Return the [x, y] coordinate for the center point of the cell that contains the specified text.  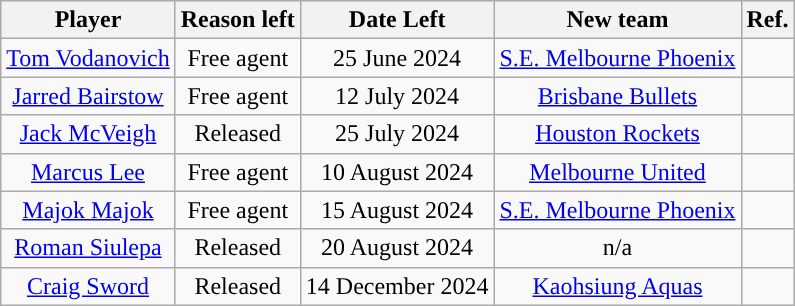
25 July 2024 [397, 134]
Brisbane Bullets [618, 96]
Marcus Lee [88, 172]
Reason left [238, 20]
Tom Vodanovich [88, 58]
Kaohsiung Aquas [618, 286]
12 July 2024 [397, 96]
Jack McVeigh [88, 134]
Player [88, 20]
Jarred Bairstow [88, 96]
New team [618, 20]
Roman Siulepa [88, 248]
25 June 2024 [397, 58]
Ref. [768, 20]
Houston Rockets [618, 134]
Melbourne United [618, 172]
Majok Majok [88, 210]
14 December 2024 [397, 286]
20 August 2024 [397, 248]
15 August 2024 [397, 210]
Craig Sword [88, 286]
10 August 2024 [397, 172]
n/a [618, 248]
Date Left [397, 20]
